Capture the cell that displays the provided text and extract its (x, y) central coordinate. 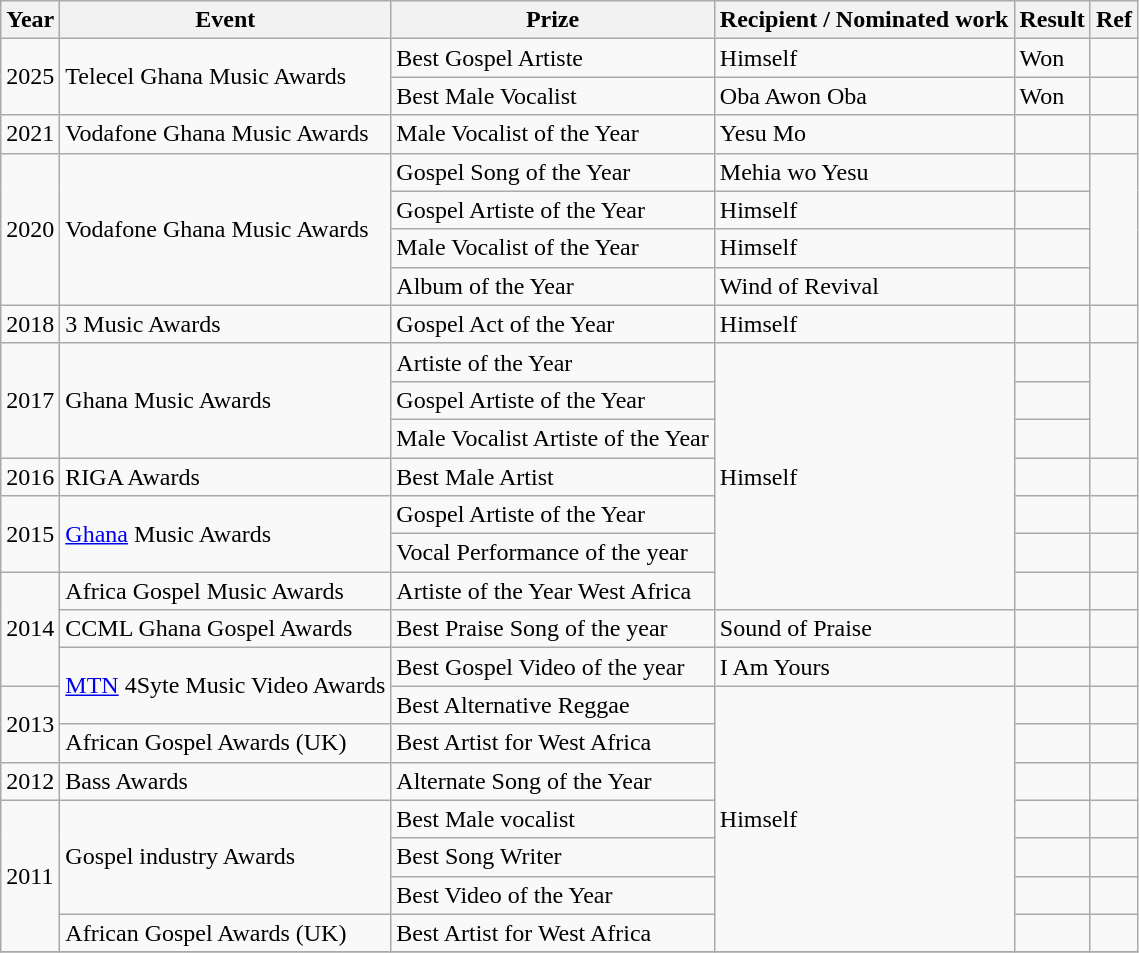
Sound of Praise (864, 629)
Vocal Performance of the year (552, 553)
2016 (30, 477)
2018 (30, 324)
Artiste of the Year (552, 362)
Artiste of the Year West Africa (552, 591)
Best Alternative Reggae (552, 705)
2015 (30, 534)
Gospel Song of the Year (552, 172)
Telecel Ghana Music Awards (226, 77)
Wind of Revival (864, 286)
2017 (30, 400)
RIGA Awards (226, 477)
Best Video of the Year (552, 895)
MTN 4Syte Music Video Awards (226, 686)
Best Male Vocalist (552, 96)
Year (30, 20)
2025 (30, 77)
CCML Ghana Gospel Awards (226, 629)
Africa Gospel Music Awards (226, 591)
2011 (30, 876)
Best Praise Song of the year (552, 629)
Ref (1114, 20)
Album of the Year (552, 286)
Best Gospel Artiste (552, 58)
I Am Yours (864, 667)
Mehia wo Yesu (864, 172)
Alternate Song of the Year (552, 781)
2013 (30, 724)
Prize (552, 20)
2012 (30, 781)
Best Gospel Video of the year (552, 667)
Best Male vocalist (552, 819)
Bass Awards (226, 781)
3 Music Awards (226, 324)
Result (1052, 20)
2021 (30, 134)
Gospel Act of the Year (552, 324)
Male Vocalist Artiste of the Year (552, 438)
Best Song Writer (552, 857)
Recipient / Nominated work (864, 20)
Event (226, 20)
Yesu Mo (864, 134)
Oba Awon Oba (864, 96)
2014 (30, 629)
2020 (30, 229)
Best Male Artist (552, 477)
Gospel industry Awards (226, 857)
